Return [x, y] of the center of cell containing provided text 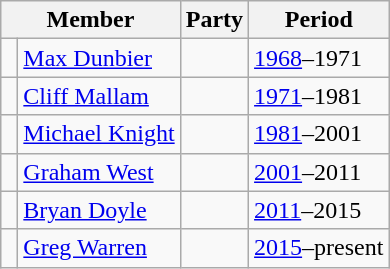
Max Dunbier [99, 58]
Michael Knight [99, 134]
1971–1981 [319, 96]
Party [214, 20]
Graham West [99, 172]
2015–present [319, 248]
2011–2015 [319, 210]
Greg Warren [99, 248]
2001–2011 [319, 172]
1968–1971 [319, 58]
Cliff Mallam [99, 96]
Bryan Doyle [99, 210]
1981–2001 [319, 134]
Period [319, 20]
Member [90, 20]
